Provide the (x, y) coordinate of the cell's center where the given text is located.  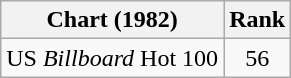
US Billboard Hot 100 (112, 58)
Rank (258, 20)
Chart (1982) (112, 20)
56 (258, 58)
